Extract the (X, Y) coordinate from the center of the cell holding the provided text.  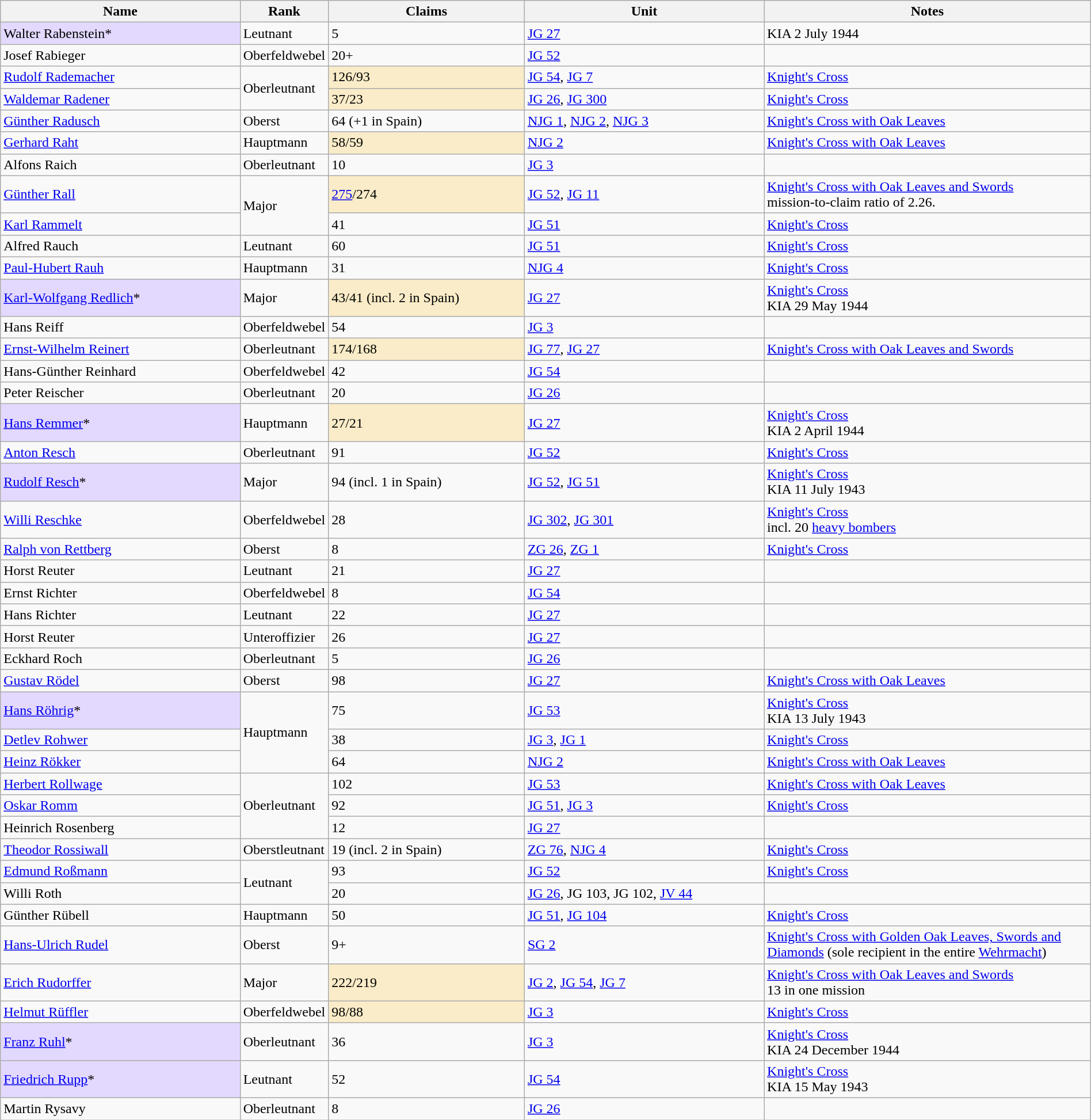
Günther Rübell (120, 915)
Peter Reischer (120, 393)
Hans Reiff (120, 327)
Günther Radusch (120, 121)
Martin Rysavy (120, 1108)
50 (427, 915)
JG 2, JG 54, JG 7 (644, 982)
Alfred Rauch (120, 246)
Hans Röhrig* (120, 710)
36 (427, 1042)
Hans-Ulrich Rudel (120, 945)
41 (427, 224)
Willi Reschke (120, 519)
Erich Rudorffer (120, 982)
Knight's CrossKIA 13 July 1943 (928, 710)
Unit (644, 12)
Ernst-Wilhelm Reinert (120, 349)
20+ (427, 55)
93 (427, 871)
JG 77, JG 27 (644, 349)
12 (427, 828)
Knight's Crossincl. 20 heavy bombers (928, 519)
Herbert Rollwage (120, 784)
JG 51, JG 104 (644, 915)
37/23 (427, 99)
43/41 (incl. 2 in Spain) (427, 297)
Ralph von Rettberg (120, 549)
19 (incl. 2 in Spain) (427, 849)
ZG 76, NJG 4 (644, 849)
98 (427, 680)
JG 52, JG 51 (644, 482)
JG 52, JG 11 (644, 195)
26 (427, 637)
KIA 2 July 1944 (928, 33)
9+ (427, 945)
Alfons Raich (120, 165)
Knight's Cross with Oak Leaves and Swordsmission-to-claim ratio of 2.26. (928, 195)
Knight's CrossKIA 2 April 1944 (928, 422)
JG 26, JG 300 (644, 99)
Knight's Cross with Oak Leaves and Swords (928, 349)
98/88 (427, 1012)
Knight's CrossKIA 15 May 1943 (928, 1079)
Gerhard Raht (120, 143)
Knight's Cross with Oak Leaves and Swords13 in one mission (928, 982)
JG 51, JG 3 (644, 806)
JG 54, JG 7 (644, 77)
Notes (928, 12)
NJG 4 (644, 268)
Rank (284, 12)
Knight's CrossKIA 29 May 1944 (928, 297)
222/219 (427, 982)
Karl Rammelt (120, 224)
Heinrich Rosenberg (120, 828)
Oskar Romm (120, 806)
Unteroffizier (284, 637)
Josef Rabieger (120, 55)
Eckhard Roch (120, 658)
Rudolf Rademacher (120, 77)
Helmut Rüffler (120, 1012)
JG 302, JG 301 (644, 519)
Knight's CrossKIA 24 December 1944 (928, 1042)
64 (427, 762)
JG 26, JG 103, JG 102, JV 44 (644, 893)
94 (incl. 1 in Spain) (427, 482)
Knight's Cross with Golden Oak Leaves, Swords and Diamonds (sole recipient in the entire Wehrmacht) (928, 945)
Gustav Rödel (120, 680)
Heinz Rökker (120, 762)
Paul-Hubert Rauh (120, 268)
21 (427, 571)
Karl-Wolfgang Redlich* (120, 297)
275/274 (427, 195)
54 (427, 327)
Rudolf Resch* (120, 482)
22 (427, 615)
27/21 (427, 422)
60 (427, 246)
SG 2 (644, 945)
42 (427, 371)
Günther Rall (120, 195)
91 (427, 452)
Knight's CrossKIA 11 July 1943 (928, 482)
31 (427, 268)
Hans Richter (120, 615)
174/168 (427, 349)
ZG 26, ZG 1 (644, 549)
Hans Remmer* (120, 422)
10 (427, 165)
Name (120, 12)
Detlev Rohwer (120, 740)
Claims (427, 12)
75 (427, 710)
92 (427, 806)
Oberstleutnant (284, 849)
58/59 (427, 143)
Willi Roth (120, 893)
Walter Rabenstein* (120, 33)
38 (427, 740)
Theodor Rossiwall (120, 849)
NJG 1, NJG 2, NJG 3 (644, 121)
Franz Ruhl* (120, 1042)
Waldemar Radener (120, 99)
102 (427, 784)
28 (427, 519)
64 (+1 in Spain) (427, 121)
Edmund Roßmann (120, 871)
Friedrich Rupp* (120, 1079)
52 (427, 1079)
Ernst Richter (120, 593)
Anton Resch (120, 452)
JG 3, JG 1 (644, 740)
126/93 (427, 77)
Hans-Günther Reinhard (120, 371)
